Provide the [x, y] coordinate of the cell's center where the given text is located.  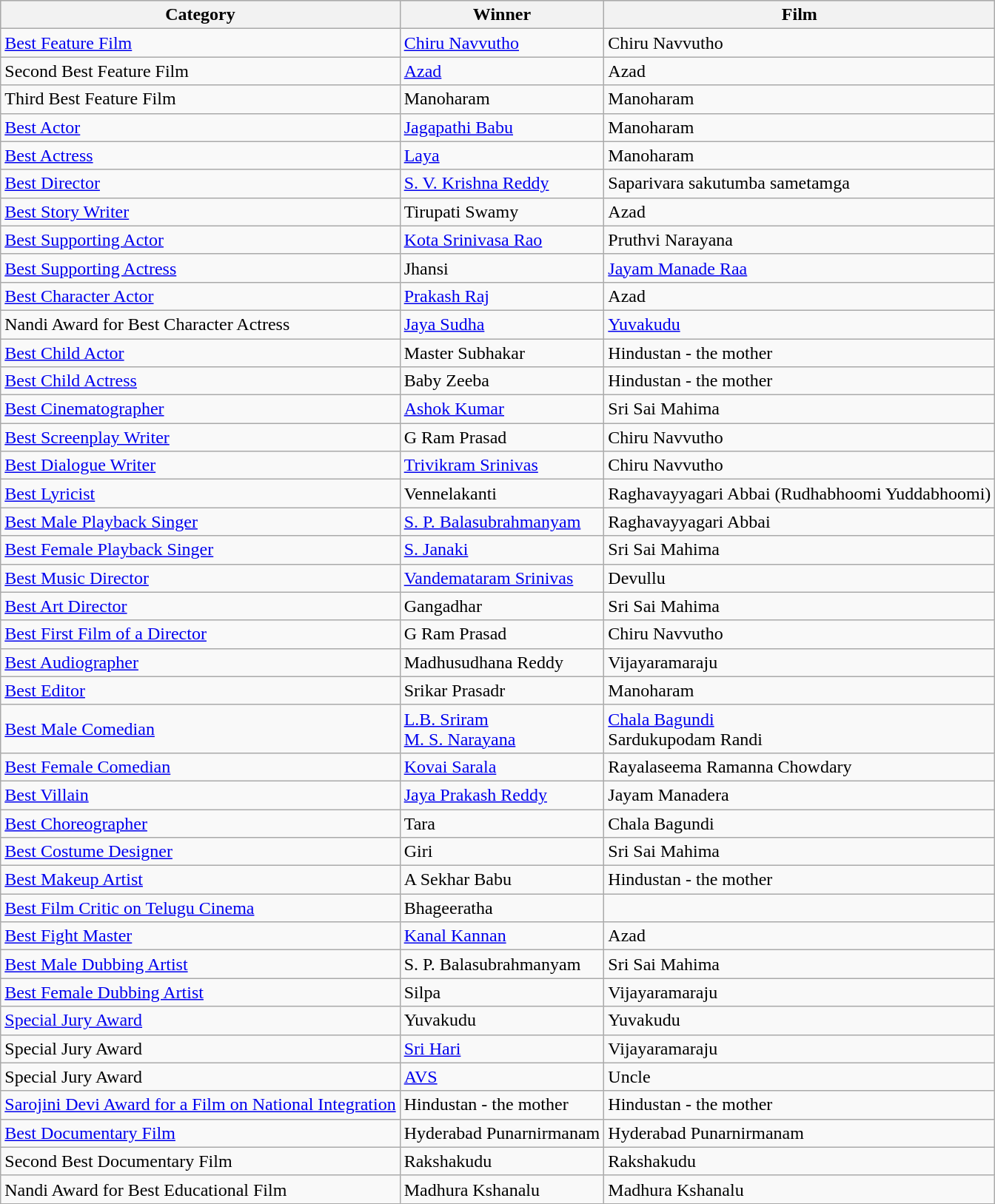
Tirupati Swamy [502, 212]
Best Supporting Actress [200, 268]
Rayalaseema Ramanna Chowdary [800, 767]
Best Actress [200, 155]
Chala Bagundi Sardukupodam Randi [800, 728]
Best Child Actress [200, 381]
Best Actor [200, 127]
Jayam Manade Raa [800, 268]
Best Female Playback Singer [200, 550]
Best Female Dubbing Artist [200, 992]
Bhageeratha [502, 908]
Nandi Award for Best Educational Film [200, 1189]
Best Choreographer [200, 824]
Baby Zeeba [502, 381]
Best Art Director [200, 606]
Second Best Feature Film [200, 71]
Best Audiographer [200, 662]
Madhusudhana Reddy [502, 662]
Saparivara sakutumba sametamga [800, 184]
Second Best Documentary Film [200, 1161]
AVS [502, 1077]
Pruthvi Narayana [800, 240]
Best Dialogue Writer [200, 465]
Best Male Playback Singer [200, 522]
Prakash Raj [502, 296]
L.B. Sriram M. S. Narayana [502, 728]
Master Subhakar [502, 353]
Best Director [200, 184]
Best Documentary Film [200, 1133]
S. Janaki [502, 550]
Vennelakanti [502, 494]
Best First Film of a Director [200, 634]
Kovai Sarala [502, 767]
Uncle [800, 1077]
Best Feature Film [200, 43]
Best Male Comedian [200, 728]
Jhansi [502, 268]
Tara [502, 824]
Sarojini Devi Award for a Film on National Integration [200, 1105]
Best Makeup Artist [200, 880]
Best Costume Designer [200, 852]
S. V. Krishna Reddy [502, 184]
Silpa [502, 992]
Best Cinematographer [200, 409]
Best Editor [200, 690]
Ashok Kumar [502, 409]
Best Lyricist [200, 494]
Devullu [800, 578]
Category [200, 15]
Jayam Manadera [800, 795]
Best Story Writer [200, 212]
Sri Hari [502, 1049]
Best Child Actor [200, 353]
Best Character Actor [200, 296]
Best Villain [200, 795]
Kota Srinivasa Rao [502, 240]
Best Music Director [200, 578]
Giri [502, 852]
Winner [502, 15]
Jaya Sudha [502, 324]
A Sekhar Babu [502, 880]
Film [800, 15]
Raghavayyagari Abbai (Rudhabhoomi Yuddabhoomi) [800, 494]
Best Fight Master [200, 936]
Kanal Kannan [502, 936]
Best Female Comedian [200, 767]
Srikar Prasadr [502, 690]
Jagapathi Babu [502, 127]
Chala Bagundi [800, 824]
Raghavayyagari Abbai [800, 522]
Vandemataram Srinivas [502, 578]
Best Supporting Actor [200, 240]
Nandi Award for Best Character Actress [200, 324]
Best Film Critic on Telugu Cinema [200, 908]
Laya [502, 155]
Third Best Feature Film [200, 99]
Best Screenplay Writer [200, 437]
Jaya Prakash Reddy [502, 795]
Trivikram Srinivas [502, 465]
Gangadhar [502, 606]
Best Male Dubbing Artist [200, 964]
